Capture the cell that displays the provided text and extract its [X, Y] central coordinate. 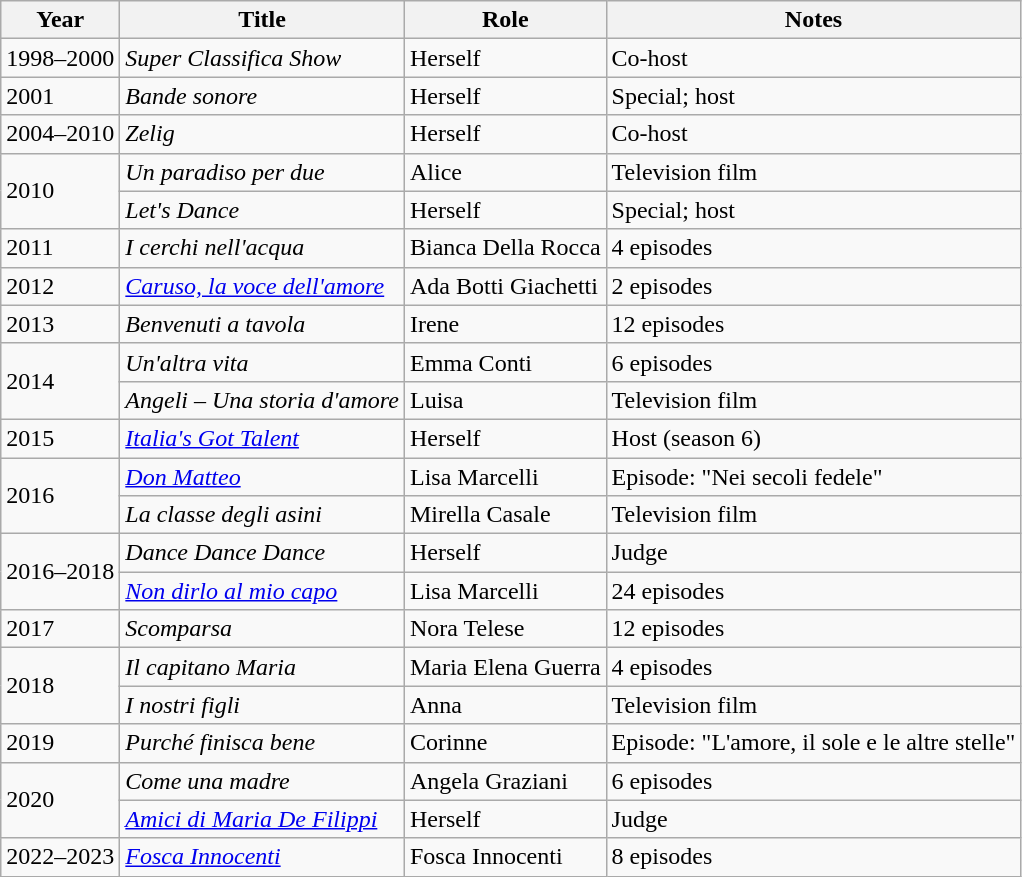
Angeli – Una storia d'amore [262, 400]
Purché finisca bene [262, 743]
La classe degli asini [262, 515]
Caruso, la voce dell'amore [262, 286]
2020 [60, 800]
2018 [60, 686]
Notes [814, 20]
2015 [60, 438]
Don Matteo [262, 477]
Maria Elena Guerra [505, 667]
Let's Dance [262, 210]
2019 [60, 743]
24 episodes [814, 591]
Scomparsa [262, 629]
2011 [60, 248]
1998–2000 [60, 58]
Bande sonore [262, 96]
Bianca Della Rocca [505, 248]
2017 [60, 629]
Year [60, 20]
Il capitano Maria [262, 667]
Angela Graziani [505, 781]
Episode: "Nei secoli fedele" [814, 477]
Emma Conti [505, 362]
Alice [505, 172]
Corinne [505, 743]
2016 [60, 496]
I nostri figli [262, 705]
Luisa [505, 400]
Benvenuti a tavola [262, 324]
2014 [60, 381]
Host (season 6) [814, 438]
2022–2023 [60, 857]
Come una madre [262, 781]
Anna [505, 705]
Amici di Maria De Filippi [262, 819]
2004–2010 [60, 134]
Non dirlo al mio capo [262, 591]
Irene [505, 324]
2013 [60, 324]
Role [505, 20]
Italia's Got Talent [262, 438]
8 episodes [814, 857]
Title [262, 20]
Nora Telese [505, 629]
2012 [60, 286]
Ada Botti Giachetti [505, 286]
Un'altra vita [262, 362]
2010 [60, 191]
2016–2018 [60, 572]
Dance Dance Dance [262, 553]
2001 [60, 96]
Un paradiso per due [262, 172]
2 episodes [814, 286]
Episode: "L'amore, il sole e le altre stelle" [814, 743]
Super Classifica Show [262, 58]
Mirella Casale [505, 515]
Zelig [262, 134]
I cerchi nell'acqua [262, 248]
